Locate the cell with the specified text and output its [X, Y] center coordinate. 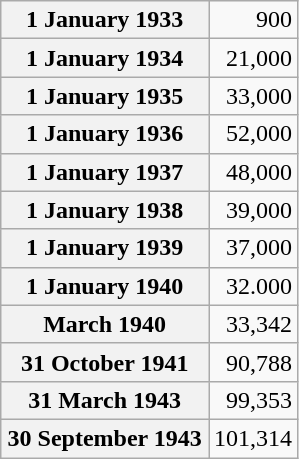
31 March 1943 [105, 400]
33,342 [254, 324]
March 1940 [105, 324]
1 January 1935 [105, 96]
99,353 [254, 400]
900 [254, 20]
1 January 1933 [105, 20]
30 September 1943 [105, 438]
48,000 [254, 172]
90,788 [254, 362]
52,000 [254, 134]
37,000 [254, 248]
1 January 1936 [105, 134]
1 January 1939 [105, 248]
32.000 [254, 286]
1 January 1937 [105, 172]
39,000 [254, 210]
1 January 1938 [105, 210]
1 January 1934 [105, 58]
31 October 1941 [105, 362]
101,314 [254, 438]
1 January 1940 [105, 286]
21,000 [254, 58]
33,000 [254, 96]
